Search for the cell housing the specified text and yield its (X, Y) center coordinate. 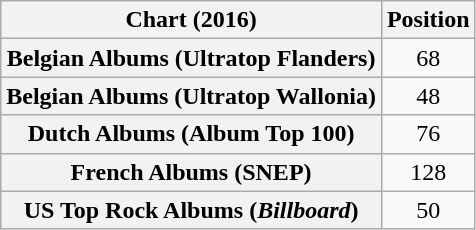
French Albums (SNEP) (192, 172)
Chart (2016) (192, 20)
76 (428, 134)
128 (428, 172)
48 (428, 96)
Dutch Albums (Album Top 100) (192, 134)
68 (428, 58)
Belgian Albums (Ultratop Flanders) (192, 58)
US Top Rock Albums (Billboard) (192, 210)
50 (428, 210)
Position (428, 20)
Belgian Albums (Ultratop Wallonia) (192, 96)
